Identify which cell holds the provided text, then report its (X, Y) central coordinate. 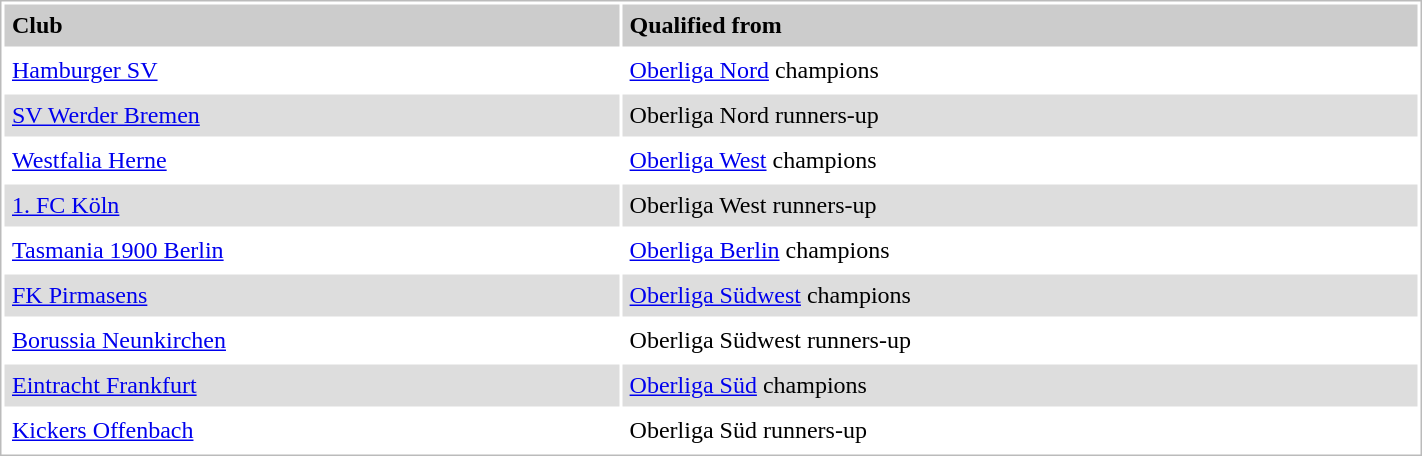
Oberliga Süd runners-up (1020, 431)
SV Werder Bremen (312, 115)
Oberliga Berlin champions (1020, 251)
Westfalia Herne (312, 161)
Oberliga Nord champions (1020, 71)
Hamburger SV (312, 71)
Club (312, 25)
Qualified from (1020, 25)
1. FC Köln (312, 205)
FK Pirmasens (312, 295)
Eintracht Frankfurt (312, 385)
Oberliga Südwest champions (1020, 295)
Kickers Offenbach (312, 431)
Tasmania 1900 Berlin (312, 251)
Oberliga Nord runners-up (1020, 115)
Oberliga Südwest runners-up (1020, 341)
Borussia Neunkirchen (312, 341)
Oberliga West runners-up (1020, 205)
Oberliga Süd champions (1020, 385)
Oberliga West champions (1020, 161)
